Output the (X, Y) coordinate of the center of the cell containing the given text.  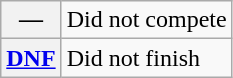
— (31, 20)
DNF (31, 58)
Did not finish (146, 58)
Did not compete (146, 20)
